From the cell containing the given text, extract its center point as [X, Y] coordinate. 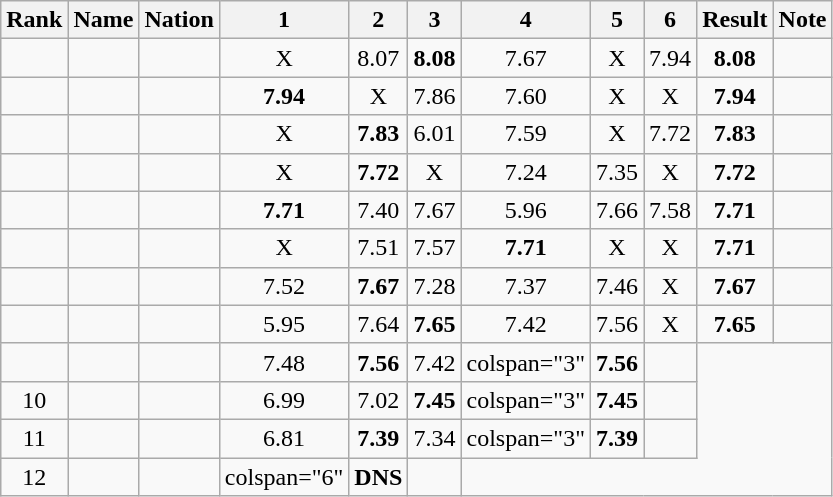
DNS [378, 477]
colspan="6" [284, 477]
7.37 [526, 286]
7.40 [378, 210]
7.57 [434, 248]
8.07 [378, 58]
7.46 [616, 286]
7.02 [378, 400]
6.99 [284, 400]
11 [34, 438]
7.34 [434, 438]
Result [735, 20]
Rank [34, 20]
2 [378, 20]
7.28 [434, 286]
5.95 [284, 324]
6.81 [284, 438]
Note [802, 20]
7.60 [526, 96]
10 [34, 400]
5 [616, 20]
7.24 [526, 172]
12 [34, 477]
7.58 [670, 210]
7.59 [526, 134]
1 [284, 20]
7.66 [616, 210]
Name [104, 20]
6 [670, 20]
7.51 [378, 248]
3 [434, 20]
4 [526, 20]
6.01 [434, 134]
7.52 [284, 286]
7.48 [284, 362]
Nation [179, 20]
5.96 [526, 210]
7.35 [616, 172]
7.86 [434, 96]
7.64 [378, 324]
